Determine the [x, y] coordinate at the center of the cell enclosing the given text.  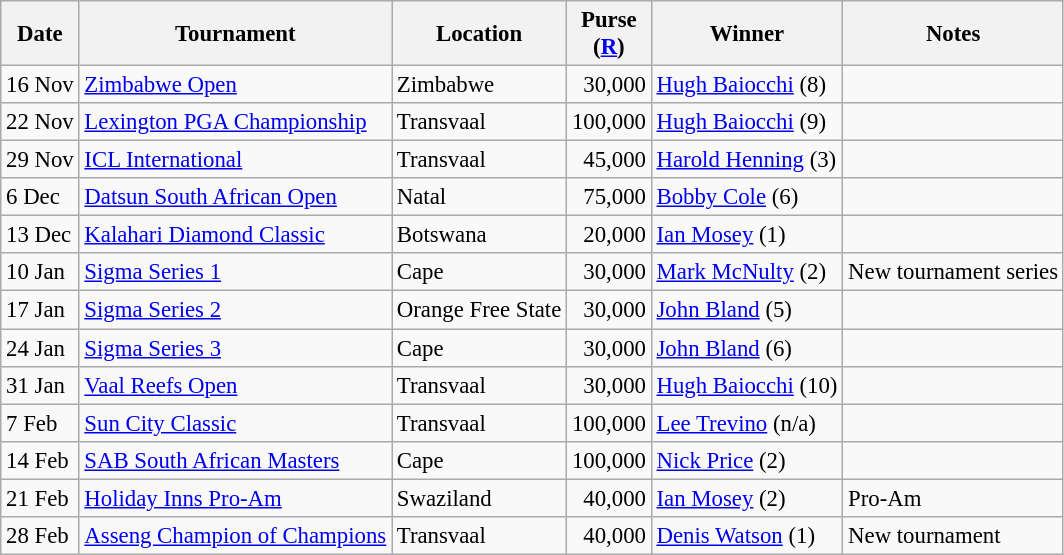
Denis Watson (1) [747, 536]
Ian Mosey (1) [747, 235]
22 Nov [40, 122]
Sigma Series 2 [235, 310]
Location [480, 34]
7 Feb [40, 423]
24 Jan [40, 348]
21 Feb [40, 498]
Hugh Baiocchi (8) [747, 85]
75,000 [610, 197]
Hugh Baiocchi (10) [747, 385]
Mark McNulty (2) [747, 273]
Swaziland [480, 498]
Tournament [235, 34]
Lee Trevino (n/a) [747, 423]
Bobby Cole (6) [747, 197]
14 Feb [40, 460]
10 Jan [40, 273]
Purse(R) [610, 34]
28 Feb [40, 536]
Harold Henning (3) [747, 160]
29 Nov [40, 160]
Sigma Series 3 [235, 348]
New tournament series [954, 273]
Datsun South African Open [235, 197]
20,000 [610, 235]
Sun City Classic [235, 423]
17 Jan [40, 310]
16 Nov [40, 85]
Lexington PGA Championship [235, 122]
6 Dec [40, 197]
Botswana [480, 235]
John Bland (5) [747, 310]
John Bland (6) [747, 348]
31 Jan [40, 385]
Kalahari Diamond Classic [235, 235]
SAB South African Masters [235, 460]
Natal [480, 197]
Zimbabwe Open [235, 85]
Vaal Reefs Open [235, 385]
Ian Mosey (2) [747, 498]
Winner [747, 34]
45,000 [610, 160]
New tournament [954, 536]
ICL International [235, 160]
Date [40, 34]
Pro-Am [954, 498]
Hugh Baiocchi (9) [747, 122]
Sigma Series 1 [235, 273]
Notes [954, 34]
Nick Price (2) [747, 460]
Holiday Inns Pro-Am [235, 498]
13 Dec [40, 235]
Zimbabwe [480, 85]
Orange Free State [480, 310]
Asseng Champion of Champions [235, 536]
